Pinpoint the cell where the given text exists, returning its (X, Y) midpoint coordinate. 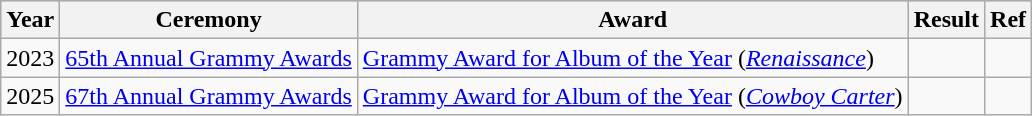
Grammy Award for Album of the Year (Renaissance) (632, 58)
2025 (30, 96)
Grammy Award for Album of the Year (Cowboy Carter) (632, 96)
Year (30, 20)
67th Annual Grammy Awards (208, 96)
Award (632, 20)
2023 (30, 58)
Ref (1008, 20)
Result (946, 20)
Ceremony (208, 20)
65th Annual Grammy Awards (208, 58)
